Return the (x, y) coordinate for the center point of the cell that contains the specified text.  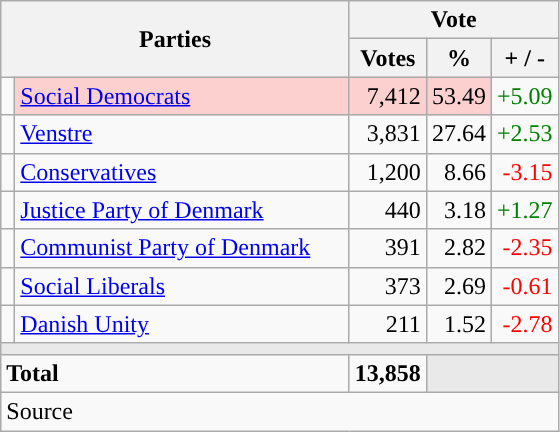
440 (388, 210)
Danish Unity (182, 324)
373 (388, 286)
211 (388, 324)
Total (176, 373)
3.18 (458, 210)
13,858 (388, 373)
Conservatives (182, 172)
-2.78 (524, 324)
% (458, 58)
+ / - (524, 58)
+5.09 (524, 96)
53.49 (458, 96)
391 (388, 248)
-3.15 (524, 172)
7,412 (388, 96)
Justice Party of Denmark (182, 210)
-2.35 (524, 248)
2.82 (458, 248)
3,831 (388, 134)
27.64 (458, 134)
Source (280, 411)
Vote (454, 20)
1,200 (388, 172)
Venstre (182, 134)
2.69 (458, 286)
8.66 (458, 172)
Social Democrats (182, 96)
1.52 (458, 324)
-0.61 (524, 286)
+2.53 (524, 134)
Parties (176, 39)
+1.27 (524, 210)
Votes (388, 58)
Social Liberals (182, 286)
Communist Party of Denmark (182, 248)
